Detect which cell encompasses the target text, then output its [X, Y] center coordinate. 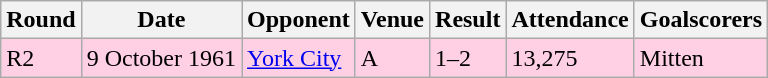
Venue [392, 20]
Opponent [299, 20]
13,275 [570, 58]
Attendance [570, 20]
Mitten [700, 58]
1–2 [468, 58]
A [392, 58]
York City [299, 58]
Result [468, 20]
Round [41, 20]
9 October 1961 [161, 58]
Goalscorers [700, 20]
R2 [41, 58]
Date [161, 20]
